Extract the (x, y) coordinate from the center of the cell holding the provided text.  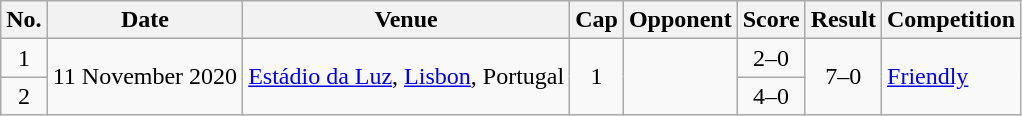
7–0 (843, 77)
Venue (406, 20)
Score (771, 20)
2 (24, 96)
2–0 (771, 58)
11 November 2020 (144, 77)
Result (843, 20)
No. (24, 20)
Estádio da Luz, Lisbon, Portugal (406, 77)
Date (144, 20)
4–0 (771, 96)
Opponent (680, 20)
Competition (952, 20)
Friendly (952, 77)
Cap (597, 20)
